Search for the cell housing the specified text and yield its (x, y) center coordinate. 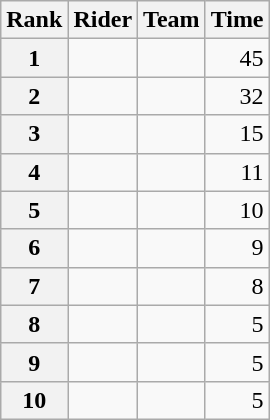
7 (34, 286)
Team (172, 20)
1 (34, 58)
32 (237, 96)
Rank (34, 20)
Rider (103, 20)
Time (237, 20)
15 (237, 134)
45 (237, 58)
2 (34, 96)
4 (34, 172)
6 (34, 248)
11 (237, 172)
3 (34, 134)
